Capture the cell that displays the provided text and extract its [x, y] central coordinate. 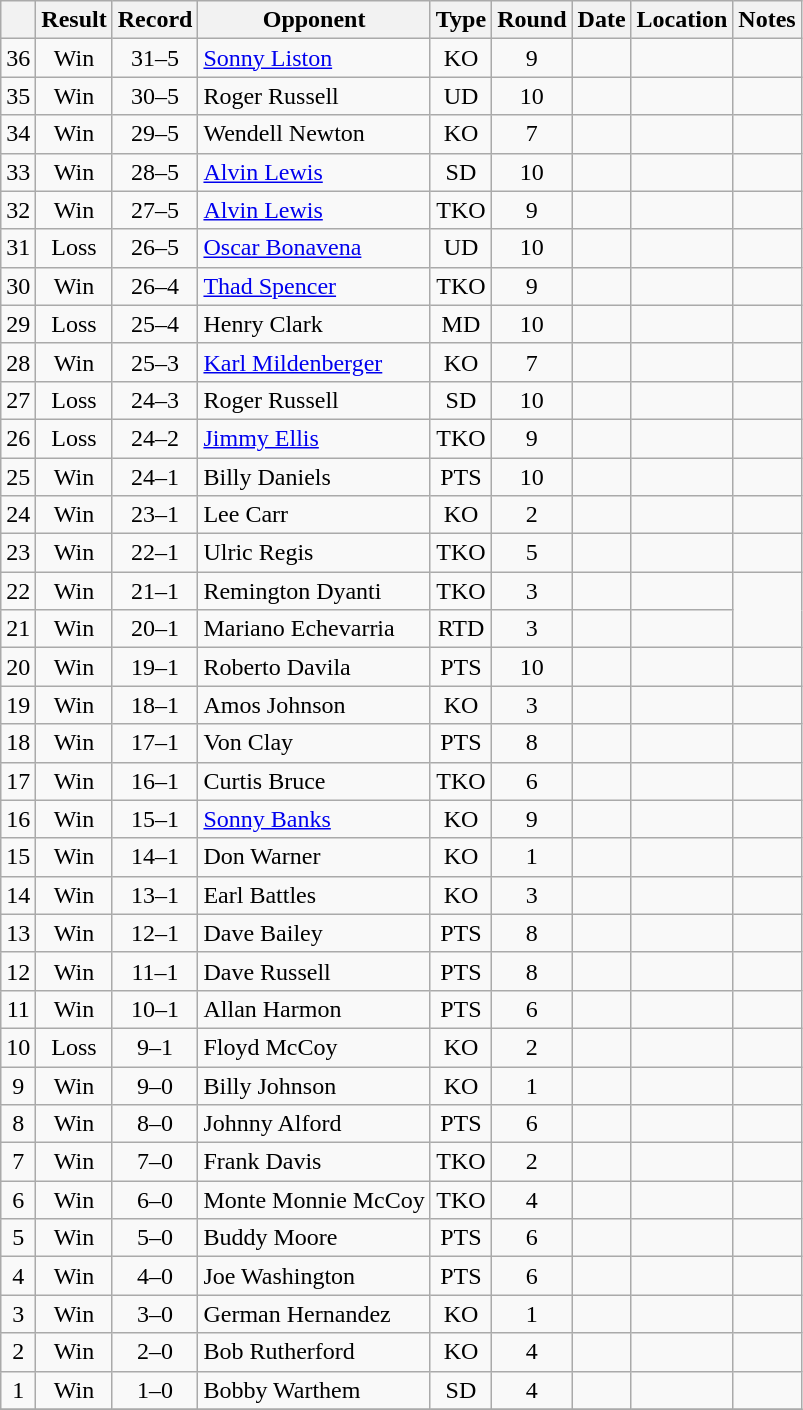
8–0 [155, 1124]
Henry Clark [314, 324]
Round [532, 20]
19 [18, 705]
23–1 [155, 515]
Monte Monnie McCoy [314, 1200]
Billy Daniels [314, 477]
10–1 [155, 1009]
5–0 [155, 1238]
26–4 [155, 286]
14–1 [155, 857]
3–0 [155, 1314]
17 [18, 781]
Dave Russell [314, 971]
Oscar Bonavena [314, 248]
23 [18, 553]
9–1 [155, 1047]
4–0 [155, 1276]
15 [18, 857]
1–0 [155, 1390]
Billy Johnson [314, 1085]
35 [18, 96]
11–1 [155, 971]
Result [74, 20]
Lee Carr [314, 515]
26–5 [155, 248]
21–1 [155, 591]
Ulric Regis [314, 553]
Record [155, 20]
Wendell Newton [314, 134]
27–5 [155, 210]
16–1 [155, 781]
24–2 [155, 438]
2–0 [155, 1352]
24–3 [155, 400]
32 [18, 210]
MD [460, 324]
29–5 [155, 134]
31 [18, 248]
22–1 [155, 553]
31–5 [155, 58]
34 [18, 134]
30–5 [155, 96]
9–0 [155, 1085]
29 [18, 324]
13–1 [155, 895]
Opponent [314, 20]
25–4 [155, 324]
20 [18, 667]
Earl Battles [314, 895]
Dave Bailey [314, 933]
Sonny Banks [314, 819]
7–0 [155, 1162]
12 [18, 971]
Joe Washington [314, 1276]
Floyd McCoy [314, 1047]
18–1 [155, 705]
13 [18, 933]
20–1 [155, 629]
Johnny Alford [314, 1124]
Bobby Warthem [314, 1390]
19–1 [155, 667]
22 [18, 591]
Jimmy Ellis [314, 438]
Don Warner [314, 857]
Karl Mildenberger [314, 362]
Curtis Bruce [314, 781]
30 [18, 286]
33 [18, 172]
Buddy Moore [314, 1238]
14 [18, 895]
18 [18, 743]
24 [18, 515]
Location [682, 20]
25–3 [155, 362]
German Hernandez [314, 1314]
Thad Spencer [314, 286]
17–1 [155, 743]
28 [18, 362]
21 [18, 629]
25 [18, 477]
RTD [460, 629]
27 [18, 400]
Von Clay [314, 743]
Date [602, 20]
Type [460, 20]
Notes [767, 20]
15–1 [155, 819]
24–1 [155, 477]
Frank Davis [314, 1162]
36 [18, 58]
12–1 [155, 933]
11 [18, 1009]
Roberto Davila [314, 667]
Sonny Liston [314, 58]
Remington Dyanti [314, 591]
Mariano Echevarria [314, 629]
Allan Harmon [314, 1009]
28–5 [155, 172]
Amos Johnson [314, 705]
26 [18, 438]
Bob Rutherford [314, 1352]
6–0 [155, 1200]
16 [18, 819]
